Capture the cell that displays the provided text and extract its (X, Y) central coordinate. 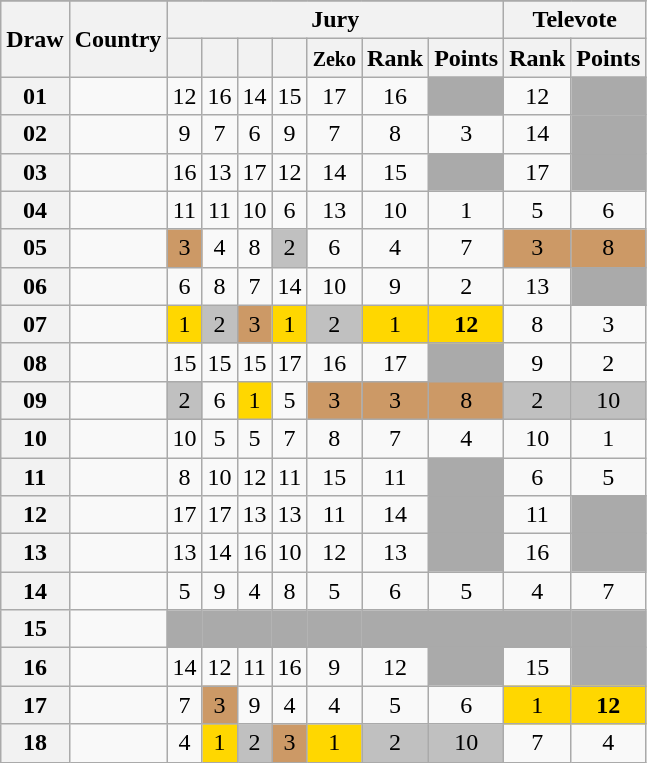
Draw (35, 39)
01 (35, 96)
18 (35, 743)
Televote (575, 20)
Jury (336, 20)
04 (35, 210)
Country (118, 39)
07 (35, 324)
03 (35, 172)
06 (35, 286)
02 (35, 134)
05 (35, 248)
Zeko (334, 58)
08 (35, 362)
09 (35, 400)
